Return the [X, Y] coordinate for the center point of the cell that contains the specified text.  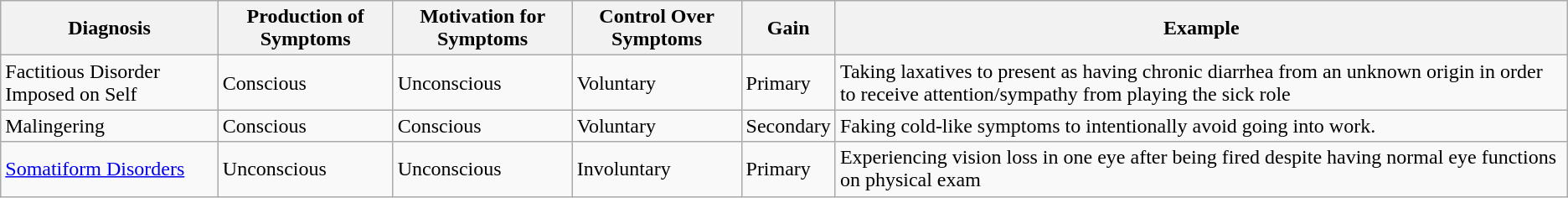
Factitious Disorder Imposed on Self [110, 82]
Secondary [788, 126]
Malingering [110, 126]
Control Over Symptoms [657, 29]
Experiencing vision loss in one eye after being fired despite having normal eye functions on physical exam [1201, 169]
Diagnosis [110, 29]
Somatiform Disorders [110, 169]
Taking laxatives to present as having chronic diarrhea from an unknown origin in order to receive attention/sympathy from playing the sick role [1201, 82]
Involuntary [657, 169]
Gain [788, 29]
Motivation for Symptoms [482, 29]
Example [1201, 29]
Faking cold-like symptoms to intentionally avoid going into work. [1201, 126]
Production of Symptoms [305, 29]
